Return (X, Y) of the center of cell containing provided text 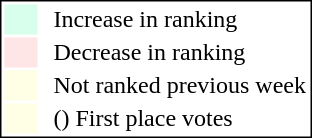
() First place votes (180, 119)
Increase in ranking (180, 19)
Not ranked previous week (180, 85)
Decrease in ranking (180, 53)
